Extract the [X, Y] coordinate from the center of the cell holding the provided text.  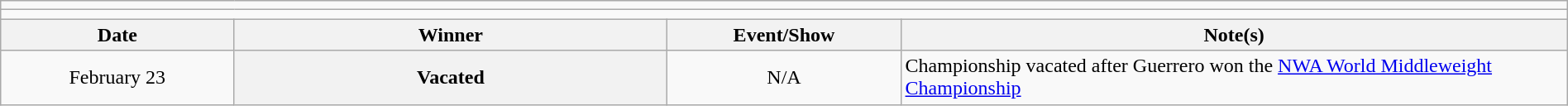
Date [117, 35]
February 23 [117, 78]
Vacated [451, 78]
Event/Show [784, 35]
Championship vacated after Guerrero won the NWA World Middleweight Championship [1234, 78]
Note(s) [1234, 35]
N/A [784, 78]
Winner [451, 35]
